Output the [X, Y] coordinate of the center of the cell containing the given text.  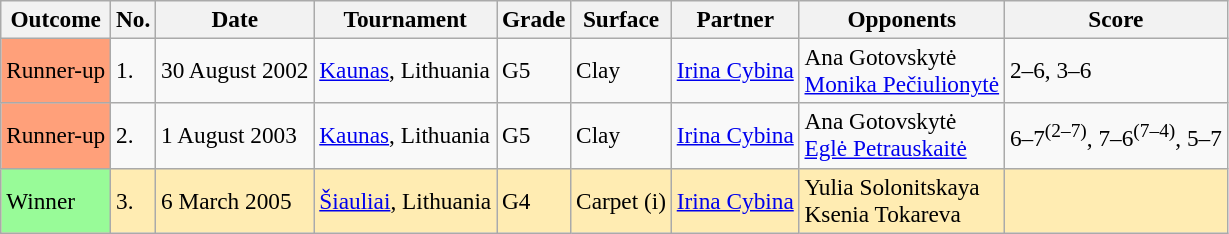
Carpet (i) [622, 200]
3. [134, 200]
2. [134, 136]
G4 [534, 200]
Šiauliai, Lithuania [406, 200]
1 August 2003 [235, 136]
Surface [622, 19]
Ana Gotovskytė Eglė Petrauskaitė [902, 136]
No. [134, 19]
Partner [735, 19]
Opponents [902, 19]
Ana Gotovskytė Monika Pečiulionytė [902, 70]
Outcome [56, 19]
Grade [534, 19]
30 August 2002 [235, 70]
2–6, 3–6 [1116, 70]
1. [134, 70]
Date [235, 19]
6 March 2005 [235, 200]
Yulia Solonitskaya Ksenia Tokareva [902, 200]
Winner [56, 200]
6–7(2–7), 7–6(7–4), 5–7 [1116, 136]
Tournament [406, 19]
Score [1116, 19]
